Find where the given text appears and provide that cell's center as (X, Y) coordinate. 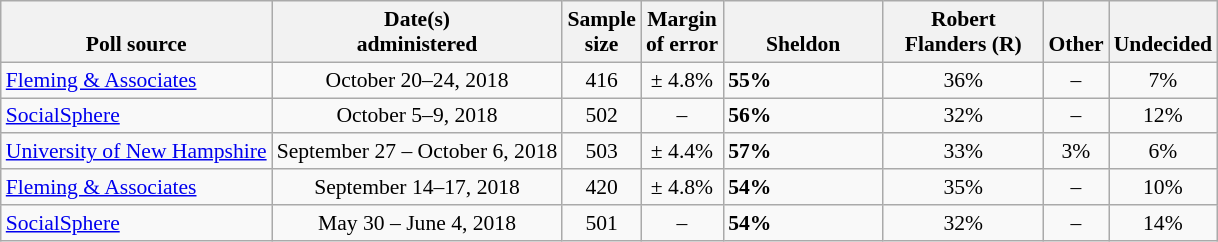
± 4.4% (682, 152)
Other (1076, 32)
56% (803, 116)
36% (963, 80)
33% (963, 152)
Date(s)administered (418, 32)
12% (1163, 116)
University of New Hampshire (136, 152)
14% (1163, 223)
502 (601, 116)
October 5–9, 2018 (418, 116)
6% (1163, 152)
September 27 – October 6, 2018 (418, 152)
September 14–17, 2018 (418, 187)
420 (601, 187)
416 (601, 80)
7% (1163, 80)
Sheldon (803, 32)
October 20–24, 2018 (418, 80)
57% (803, 152)
503 (601, 152)
35% (963, 187)
Poll source (136, 32)
Samplesize (601, 32)
10% (1163, 187)
Undecided (1163, 32)
Marginof error (682, 32)
501 (601, 223)
3% (1076, 152)
55% (803, 80)
RobertFlanders (R) (963, 32)
May 30 – June 4, 2018 (418, 223)
